Find where the given text appears and provide that cell's center as (x, y) coordinate. 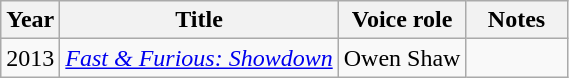
Title (199, 20)
Notes (516, 20)
Voice role (402, 20)
Fast & Furious: Showdown (199, 58)
2013 (30, 58)
Owen Shaw (402, 58)
Year (30, 20)
